Locate the cell with the specified text and output its [X, Y] center coordinate. 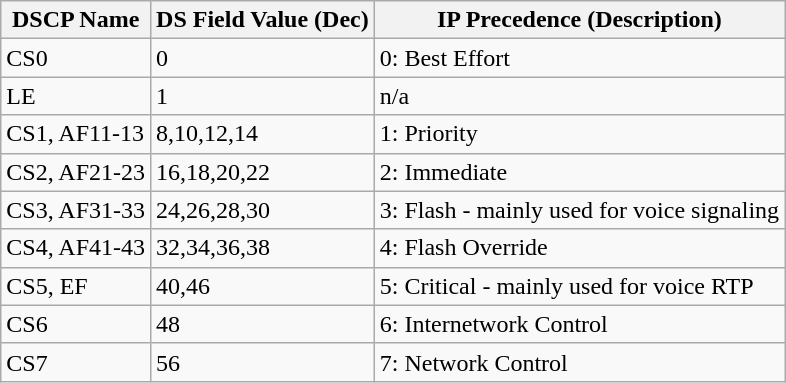
3: Flash - mainly used for voice signaling [579, 210]
56 [263, 362]
4: Flash Override [579, 248]
32,34,36,38 [263, 248]
0: Best Effort [579, 58]
16,18,20,22 [263, 172]
1 [263, 96]
n/a [579, 96]
2: Immediate [579, 172]
CS2, AF21-23 [76, 172]
CS1, AF11-13 [76, 134]
0 [263, 58]
24,26,28,30 [263, 210]
CS6 [76, 324]
LE [76, 96]
48 [263, 324]
5: Critical - mainly used for voice RTP [579, 286]
40,46 [263, 286]
CS3, AF31-33 [76, 210]
CS0 [76, 58]
7: Network Control [579, 362]
CS5, EF [76, 286]
1: Priority [579, 134]
DS Field Value (Dec) [263, 20]
CS4, AF41-43 [76, 248]
6: Internetwork Control [579, 324]
CS7 [76, 362]
DSCP Name [76, 20]
8,10,12,14 [263, 134]
IP Precedence (Description) [579, 20]
